Return [x, y] of the center of cell containing provided text 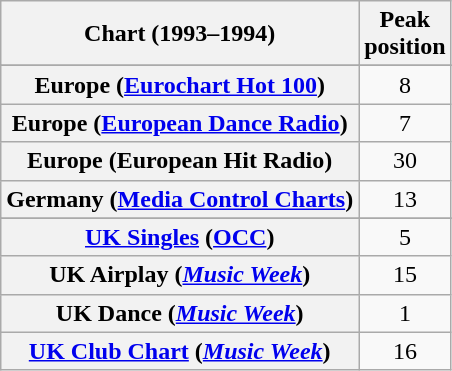
Chart (1993–1994) [180, 34]
UK Dance (Music Week) [180, 313]
16 [405, 351]
Germany (Media Control Charts) [180, 199]
Peakposition [405, 34]
Europe (Eurochart Hot 100) [180, 85]
5 [405, 237]
13 [405, 199]
15 [405, 275]
UK Club Chart (Music Week) [180, 351]
UK Airplay (Music Week) [180, 275]
Europe (European Dance Radio) [180, 123]
8 [405, 85]
UK Singles (OCC) [180, 237]
Europe (European Hit Radio) [180, 161]
7 [405, 123]
30 [405, 161]
1 [405, 313]
